Capture the cell that displays the provided text and extract its [X, Y] central coordinate. 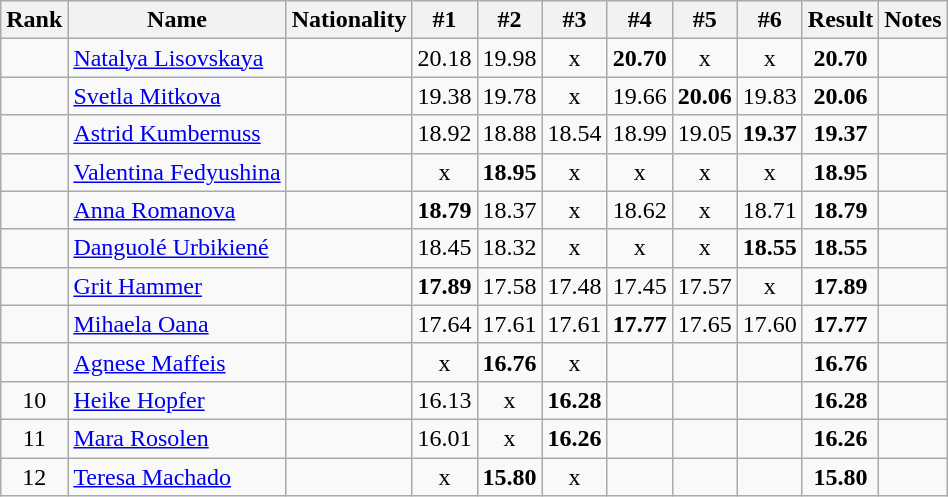
#1 [444, 20]
Svetla Mitkova [177, 96]
#3 [574, 20]
18.92 [444, 134]
Valentina Fedyushina [177, 172]
17.58 [510, 286]
Teresa Machado [177, 477]
Natalya Lisovskaya [177, 58]
16.01 [444, 438]
20.18 [444, 58]
Name [177, 20]
Grit Hammer [177, 286]
#5 [704, 20]
19.66 [640, 96]
17.64 [444, 324]
Danguolé Urbikiené [177, 248]
11 [34, 438]
Result [840, 20]
16.13 [444, 400]
18.37 [510, 210]
19.83 [770, 96]
19.38 [444, 96]
#6 [770, 20]
Heike Hopfer [177, 400]
17.45 [640, 286]
18.88 [510, 134]
17.57 [704, 286]
18.71 [770, 210]
18.99 [640, 134]
10 [34, 400]
Rank [34, 20]
Mara Rosolen [177, 438]
18.32 [510, 248]
Mihaela Oana [177, 324]
Astrid Kumbernuss [177, 134]
18.54 [574, 134]
17.60 [770, 324]
17.65 [704, 324]
#2 [510, 20]
Nationality [349, 20]
19.78 [510, 96]
19.05 [704, 134]
19.98 [510, 58]
Agnese Maffeis [177, 362]
17.48 [574, 286]
18.62 [640, 210]
12 [34, 477]
18.45 [444, 248]
Anna Romanova [177, 210]
Notes [913, 20]
#4 [640, 20]
